From the cell containing the given text, extract its center point as [X, Y] coordinate. 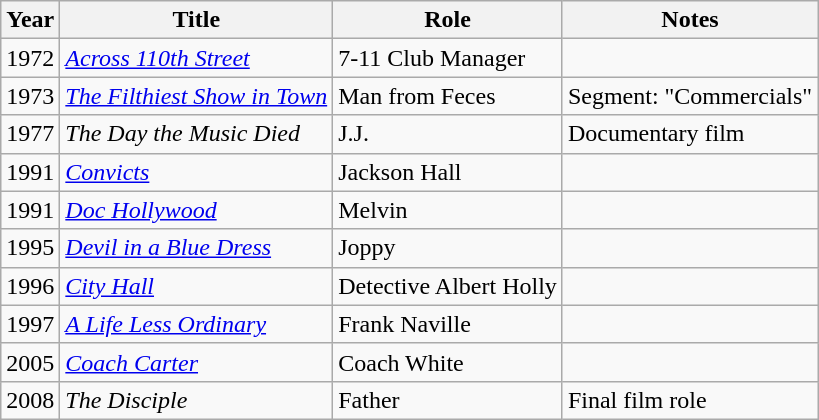
Coach Carter [196, 362]
Frank Naville [448, 324]
Final film role [690, 400]
Role [448, 20]
Coach White [448, 362]
The Disciple [196, 400]
City Hall [196, 286]
Doc Hollywood [196, 210]
Joppy [448, 248]
1973 [30, 96]
7-11 Club Manager [448, 58]
2008 [30, 400]
1997 [30, 324]
A Life Less Ordinary [196, 324]
Across 110th Street [196, 58]
Father [448, 400]
1977 [30, 134]
Notes [690, 20]
Convicts [196, 172]
Devil in a Blue Dress [196, 248]
1995 [30, 248]
Man from Feces [448, 96]
Melvin [448, 210]
1996 [30, 286]
J.J. [448, 134]
The Day the Music Died [196, 134]
2005 [30, 362]
Jackson Hall [448, 172]
Year [30, 20]
1972 [30, 58]
The Filthiest Show in Town [196, 96]
Segment: "Commercials" [690, 96]
Title [196, 20]
Detective Albert Holly [448, 286]
Documentary film [690, 134]
